Capture the cell that displays the provided text and extract its (x, y) central coordinate. 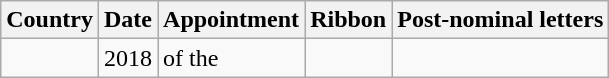
Post-nominal letters (500, 20)
Date (128, 20)
Appointment (232, 20)
Ribbon (348, 20)
2018 (128, 58)
of the (232, 58)
Country (50, 20)
